Return the (X, Y) coordinate for the center point of the cell that contains the specified text.  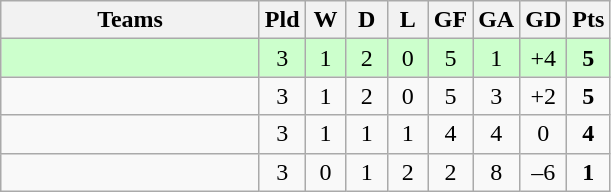
GA (496, 20)
L (408, 20)
+2 (544, 96)
Pts (588, 20)
Teams (130, 20)
D (366, 20)
8 (496, 172)
Pld (282, 20)
W (326, 20)
GD (544, 20)
–6 (544, 172)
+4 (544, 58)
GF (450, 20)
